Pinpoint the cell where the given text exists, returning its (x, y) midpoint coordinate. 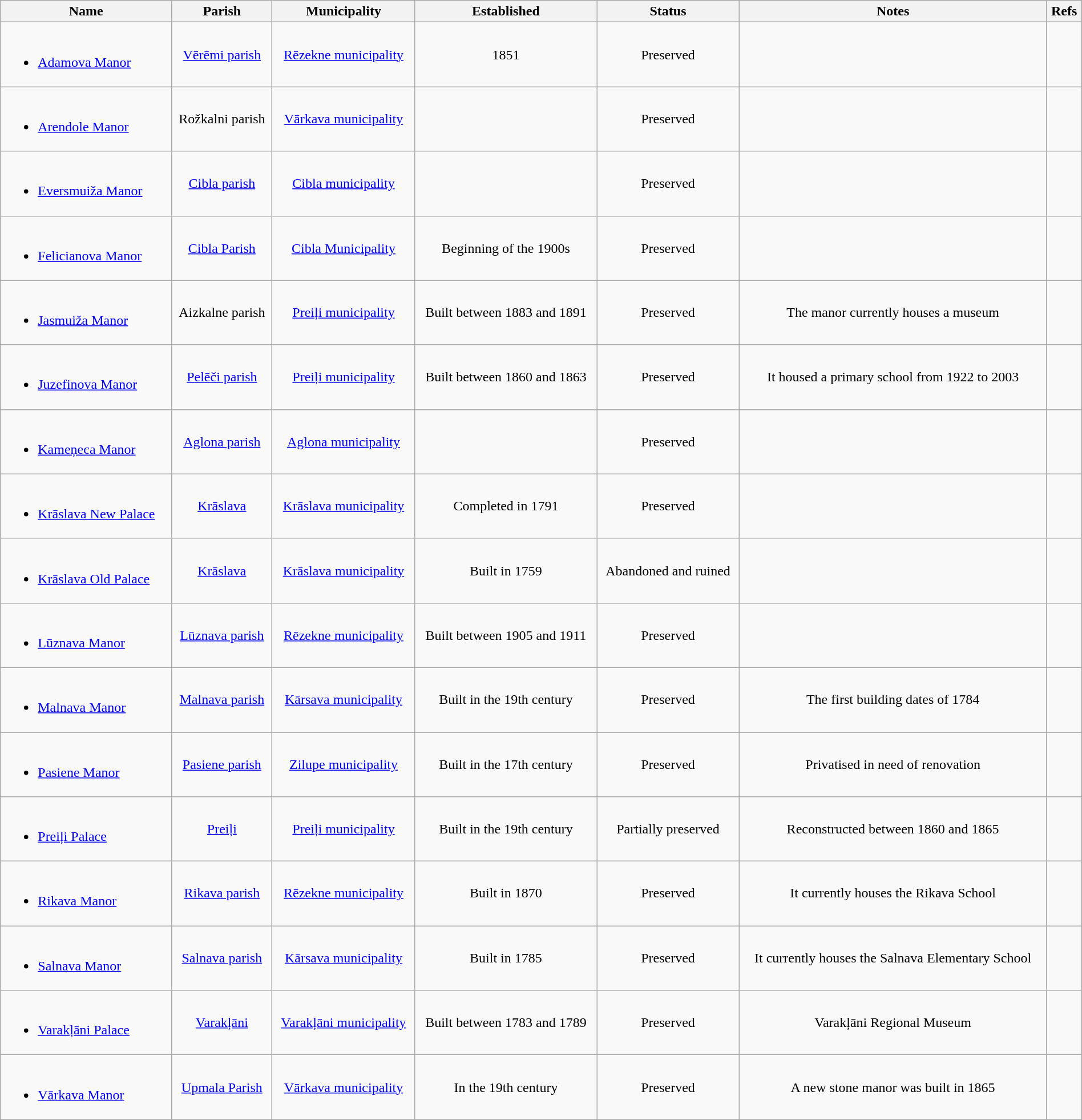
Preiļi (222, 829)
Built in 1785 (506, 958)
Upmala Parish (222, 1087)
Arendole Manor (86, 119)
Status (668, 11)
Varakļāni Palace (86, 1023)
Cibla Parish (222, 248)
Built in 1870 (506, 894)
Cibla municipality (344, 184)
Rožkalni parish (222, 119)
Beginning of the 1900s (506, 248)
Completed in 1791 (506, 506)
Salnava parish (222, 958)
Krāslava Old Palace (86, 571)
Lūznava Manor (86, 635)
The first building dates of 1784 (893, 700)
Salnava Manor (86, 958)
Krāslava New Palace (86, 506)
It currently houses the Salnava Elementary School (893, 958)
Malnava parish (222, 700)
Built between 1883 and 1891 (506, 313)
Abandoned and ruined (668, 571)
Name (86, 11)
Built in the 17th century (506, 764)
Eversmuiža Manor (86, 184)
Vārkava Manor (86, 1087)
Built in 1759 (506, 571)
Adamova Manor (86, 55)
1851 (506, 55)
Kameņeca Manor (86, 442)
Cibla Municipality (344, 248)
Lūznava parish (222, 635)
Rikava Manor (86, 894)
Felicianova Manor (86, 248)
Aglona parish (222, 442)
Aglona municipality (344, 442)
A new stone manor was built in 1865 (893, 1087)
It currently houses the Rikava School (893, 894)
Varakļāni Regional Museum (893, 1023)
The manor currently houses a museum (893, 313)
Malnava Manor (86, 700)
Rikava parish (222, 894)
Built between 1860 and 1863 (506, 377)
Partially preserved (668, 829)
Pasiene Manor (86, 764)
Varakļāni municipality (344, 1023)
In the 19th century (506, 1087)
Pasiene parish (222, 764)
Zilupe municipality (344, 764)
Parish (222, 11)
Cibla parish (222, 184)
Refs (1064, 11)
Notes (893, 11)
Established (506, 11)
Reconstructed between 1860 and 1865 (893, 829)
Aizkalne parish (222, 313)
Preiļi Palace (86, 829)
Varakļāni (222, 1023)
Vērēmi parish (222, 55)
Pelēči parish (222, 377)
Privatised in need of renovation (893, 764)
Juzefinova Manor (86, 377)
Built between 1905 and 1911 (506, 635)
Jasmuiža Manor (86, 313)
Municipality (344, 11)
Built between 1783 and 1789 (506, 1023)
It housed a primary school from 1922 to 2003 (893, 377)
